Output the (X, Y) coordinate of the center of the cell containing the given text.  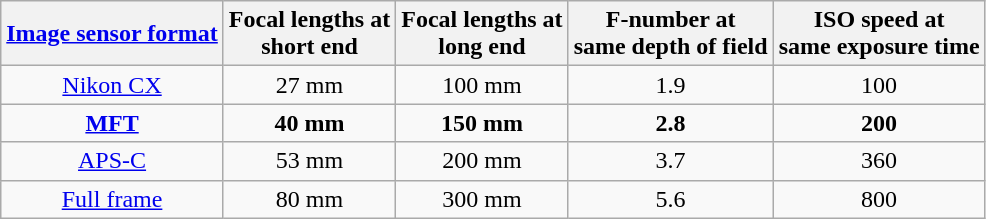
360 (879, 161)
150 mm (482, 123)
5.6 (670, 199)
2.8 (670, 123)
Focal lengths atshort end (309, 34)
300 mm (482, 199)
Focal lengths atlong end (482, 34)
40 mm (309, 123)
200 (879, 123)
53 mm (309, 161)
3.7 (670, 161)
Nikon CX (112, 85)
Image sensor format (112, 34)
100 mm (482, 85)
F-number atsame depth of field (670, 34)
APS-C (112, 161)
100 (879, 85)
200 mm (482, 161)
ISO speed atsame exposure time (879, 34)
800 (879, 199)
27 mm (309, 85)
Full frame (112, 199)
80 mm (309, 199)
1.9 (670, 85)
MFT (112, 123)
